Locate the cell with the specified text and output its [X, Y] center coordinate. 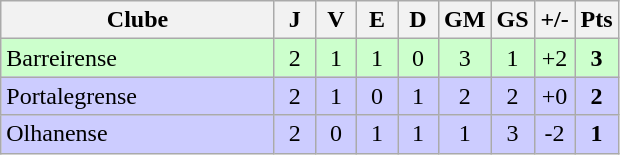
Portalegrense [138, 96]
E [376, 20]
-2 [554, 134]
GS [512, 20]
D [418, 20]
Pts [596, 20]
V [336, 20]
Clube [138, 20]
+/- [554, 20]
J [294, 20]
+0 [554, 96]
+2 [554, 58]
Barreirense [138, 58]
Olhanense [138, 134]
GM [465, 20]
